Locate the cell with the specified text and output its [x, y] center coordinate. 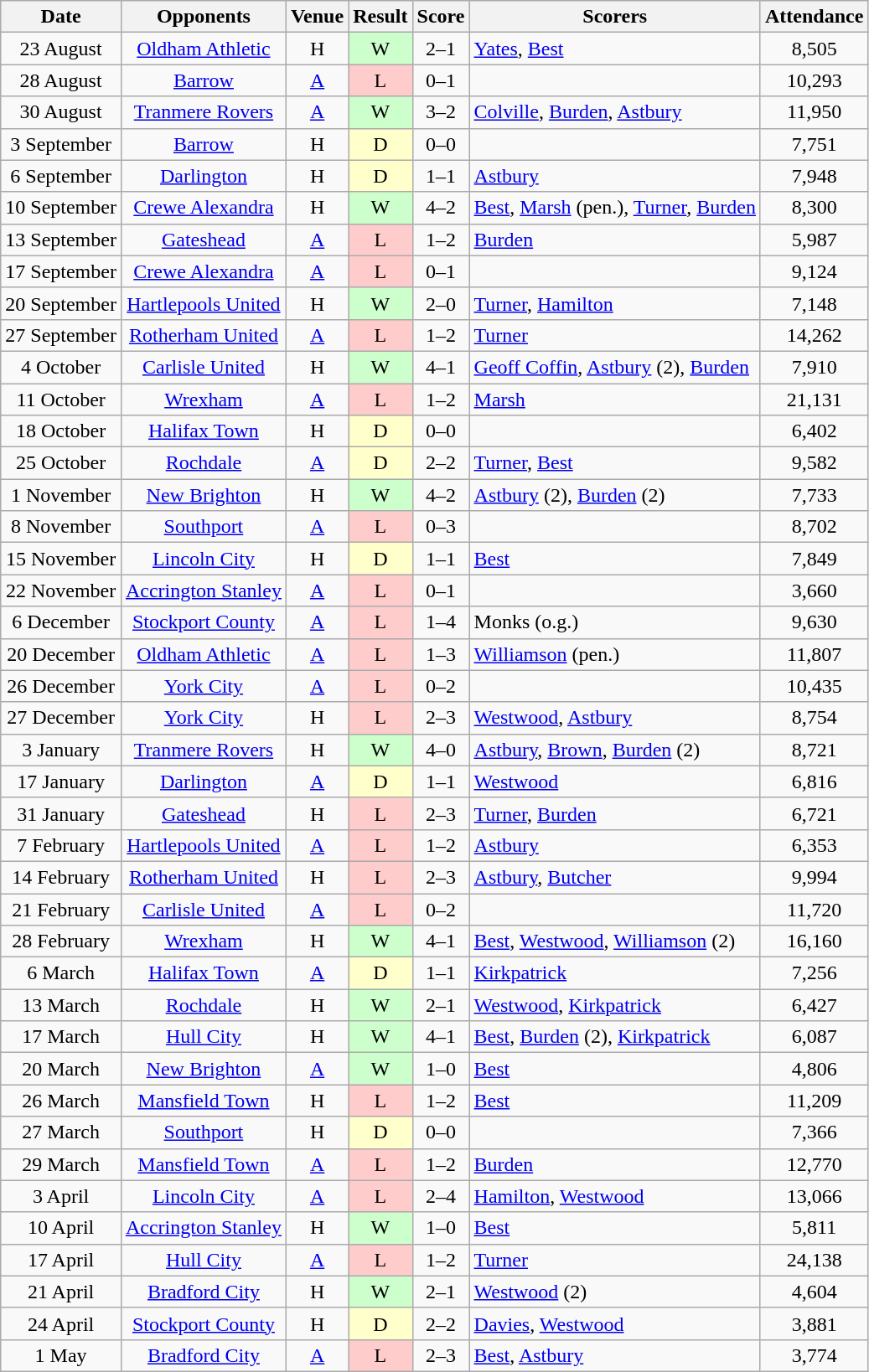
Venue [317, 17]
11,209 [814, 1101]
12,770 [814, 1164]
Yates, Best [615, 49]
3 April [61, 1196]
16,160 [814, 941]
7,733 [814, 495]
Best, Westwood, Williamson (2) [615, 941]
4–0 [441, 750]
Best, Astbury [615, 1355]
0–3 [441, 527]
1 November [61, 495]
30 August [61, 112]
24 April [61, 1323]
7,849 [814, 559]
26 March [61, 1101]
8,300 [814, 208]
3,774 [814, 1355]
7,256 [814, 973]
8,721 [814, 750]
Turner, Hamilton [615, 303]
14 February [61, 877]
Kirkpatrick [615, 973]
1 May [61, 1355]
2–0 [441, 303]
6,087 [814, 1037]
Hamilton, Westwood [615, 1196]
Result [380, 17]
20 December [61, 654]
Geoff Coffin, Astbury (2), Burden [615, 367]
27 December [61, 718]
3,660 [814, 591]
Westwood [615, 781]
7,366 [814, 1132]
13,066 [814, 1196]
3–2 [441, 112]
8 November [61, 527]
Score [441, 17]
14,262 [814, 335]
Colville, Burden, Astbury [615, 112]
Astbury, Brown, Burden (2) [615, 750]
Westwood, Kirkpatrick [615, 1005]
11,720 [814, 909]
Date [61, 17]
7,948 [814, 176]
22 November [61, 591]
Westwood (2) [615, 1292]
Opponents [203, 17]
9,124 [814, 271]
10,293 [814, 80]
6 March [61, 973]
6 September [61, 176]
9,582 [814, 463]
27 September [61, 335]
17 April [61, 1260]
9,630 [814, 622]
10 September [61, 208]
29 March [61, 1164]
13 March [61, 1005]
13 September [61, 240]
7,751 [814, 144]
6,816 [814, 781]
4 October [61, 367]
7 February [61, 845]
6,427 [814, 1005]
Westwood, Astbury [615, 718]
25 October [61, 463]
Monks (o.g.) [615, 622]
Davies, Westwood [615, 1323]
Astbury, Butcher [615, 877]
21 February [61, 909]
27 March [61, 1132]
15 November [61, 559]
28 February [61, 941]
4,806 [814, 1069]
1–3 [441, 654]
6,402 [814, 431]
Attendance [814, 17]
3,881 [814, 1323]
17 March [61, 1037]
Marsh [615, 400]
21,131 [814, 400]
8,505 [814, 49]
31 January [61, 813]
5,987 [814, 240]
11 October [61, 400]
2–4 [441, 1196]
1–4 [441, 622]
28 August [61, 80]
9,994 [814, 877]
5,811 [814, 1228]
Best, Marsh (pen.), Turner, Burden [615, 208]
11,807 [814, 654]
11,950 [814, 112]
21 April [61, 1292]
17 January [61, 781]
18 October [61, 431]
8,754 [814, 718]
4,604 [814, 1292]
6 December [61, 622]
7,910 [814, 367]
20 September [61, 303]
6,353 [814, 845]
10 April [61, 1228]
23 August [61, 49]
Astbury (2), Burden (2) [615, 495]
3 January [61, 750]
Turner, Burden [615, 813]
24,138 [814, 1260]
Turner, Best [615, 463]
10,435 [814, 686]
Scorers [615, 17]
8,702 [814, 527]
17 September [61, 271]
6,721 [814, 813]
26 December [61, 686]
3 September [61, 144]
7,148 [814, 303]
20 March [61, 1069]
Williamson (pen.) [615, 654]
Best, Burden (2), Kirkpatrick [615, 1037]
